Output the [X, Y] coordinate of the center of the cell containing the given text.  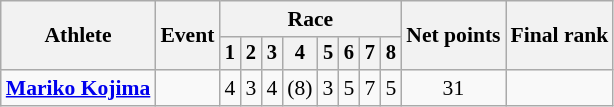
Mariko Kojima [78, 88]
Net points [453, 36]
6 [348, 54]
8 [390, 54]
Event [187, 36]
Athlete [78, 36]
31 [453, 88]
(8) [300, 88]
2 [250, 54]
Race [310, 19]
1 [230, 54]
Final rank [560, 36]
